Scan for the cell matching the given text and deliver its (X, Y) coordinate at center. 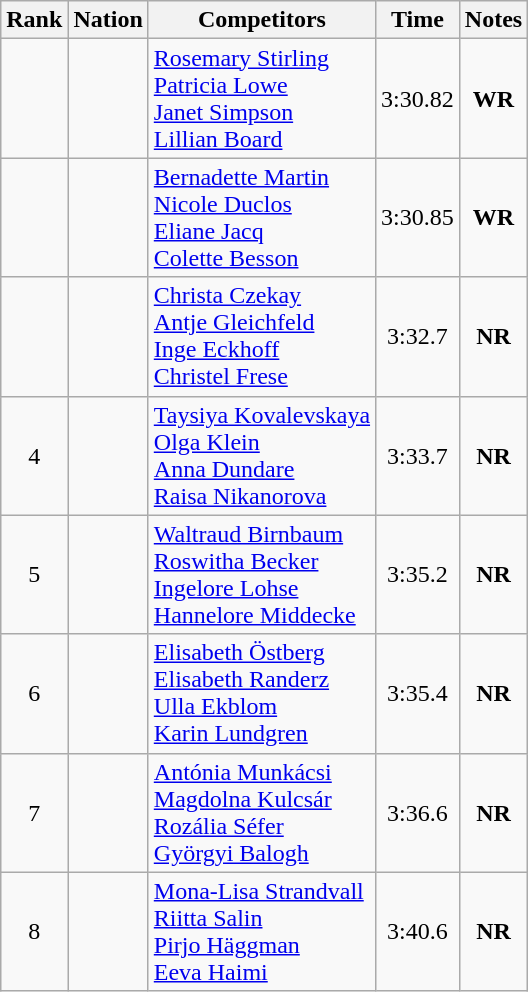
Time (418, 20)
8 (34, 932)
3:33.7 (418, 456)
Competitors (262, 20)
Mona-Lisa StrandvallRiitta SalinPirjo HäggmanEeva Haimi (262, 932)
Christa CzekayAntje GleichfeldInge EckhoffChristel Frese (262, 336)
Rank (34, 20)
6 (34, 694)
Elisabeth ÖstbergElisabeth RanderzUlla EkblomKarin Lundgren (262, 694)
Rosemary StirlingPatricia LoweJanet SimpsonLillian Board (262, 98)
Waltraud BirnbaumRoswitha BeckerIngelore LohseHannelore Middecke (262, 574)
3:40.6 (418, 932)
Notes (493, 20)
Antónia MunkácsiMagdolna KulcsárRozália SéferGyörgyi Balogh (262, 812)
Taysiya KovalevskayaOlga KleinAnna DundareRaisa Nikanorova (262, 456)
7 (34, 812)
3:30.82 (418, 98)
3:30.85 (418, 218)
3:32.7 (418, 336)
4 (34, 456)
3:35.4 (418, 694)
3:36.6 (418, 812)
Nation (108, 20)
5 (34, 574)
Bernadette MartinNicole DuclosEliane JacqColette Besson (262, 218)
3:35.2 (418, 574)
